Locate the cell with the specified text and output its [x, y] center coordinate. 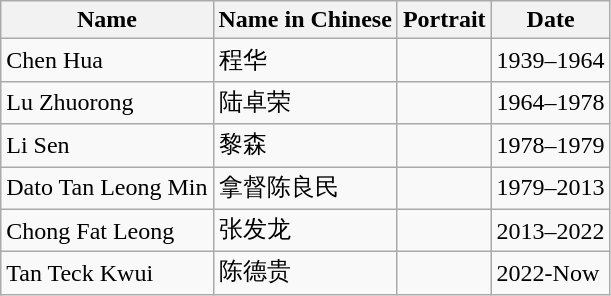
Dato Tan Leong Min [107, 188]
1979–2013 [550, 188]
1964–1978 [550, 102]
Name [107, 20]
拿督陈良民 [305, 188]
Portrait [444, 20]
2022-Now [550, 274]
陆卓荣 [305, 102]
Tan Teck Kwui [107, 274]
Chong Fat Leong [107, 230]
张发龙 [305, 230]
1978–1979 [550, 146]
Chen Hua [107, 60]
程华 [305, 60]
Name in Chinese [305, 20]
陈德贵 [305, 274]
1939–1964 [550, 60]
黎森 [305, 146]
Li Sen [107, 146]
Date [550, 20]
2013–2022 [550, 230]
Lu Zhuorong [107, 102]
